Capture the cell that displays the provided text and extract its [X, Y] central coordinate. 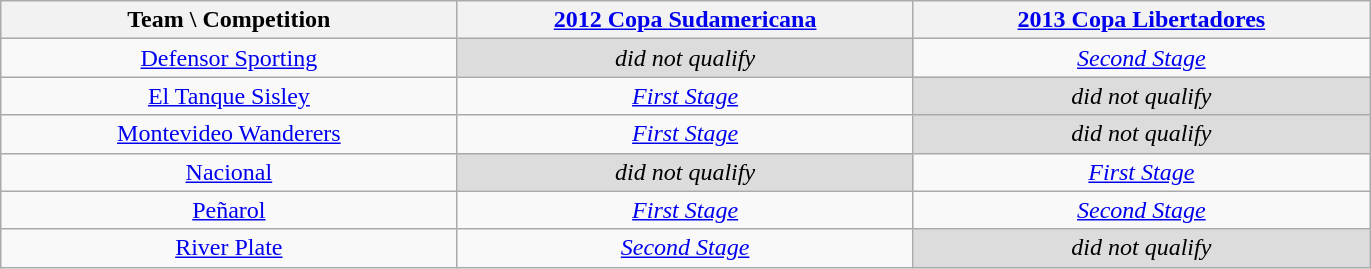
Peñarol [229, 210]
River Plate [229, 248]
2012 Copa Sudamericana [685, 20]
2013 Copa Libertadores [1141, 20]
El Tanque Sisley [229, 96]
Montevideo Wanderers [229, 134]
Defensor Sporting [229, 58]
Team \ Competition [229, 20]
Nacional [229, 172]
